Scan for the cell matching the given text and deliver its (x, y) coordinate at center. 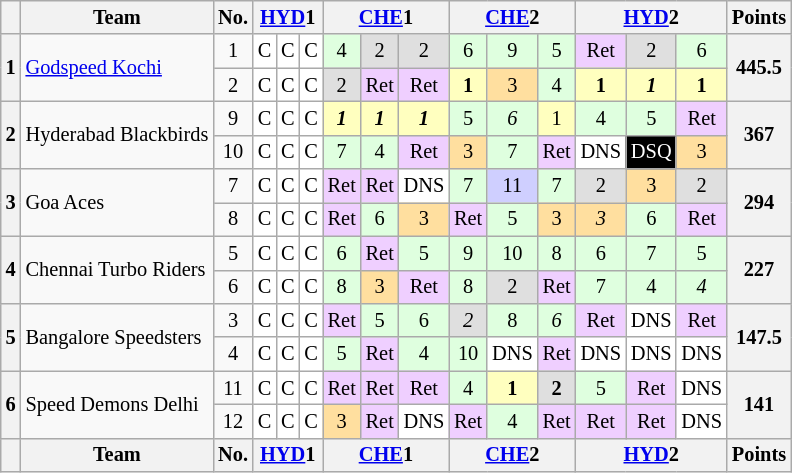
445.5 (759, 68)
227 (759, 270)
141 (759, 404)
Godspeed Kochi (118, 68)
147.5 (759, 336)
Bangalore Speedsters (118, 336)
Speed Demons Delhi (118, 404)
Goa Aces (118, 202)
Chennai Turbo Riders (118, 270)
DSQ (651, 152)
12 (233, 421)
367 (759, 134)
294 (759, 202)
Hyderabad Blackbirds (118, 134)
